Identify which cell holds the provided text, then report its (X, Y) central coordinate. 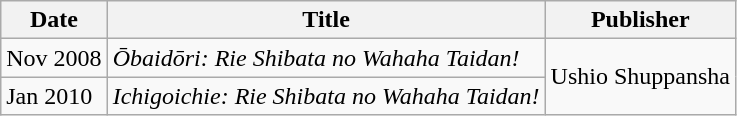
Ushio Shuppansha (640, 77)
Ichigoichie: Rie Shibata no Wahaha Taidan! (326, 96)
Date (54, 20)
Publisher (640, 20)
Ōbaidōri: Rie Shibata no Wahaha Taidan! (326, 58)
Nov 2008 (54, 58)
Title (326, 20)
Jan 2010 (54, 96)
